From the cell containing the given text, extract its center point as (X, Y) coordinate. 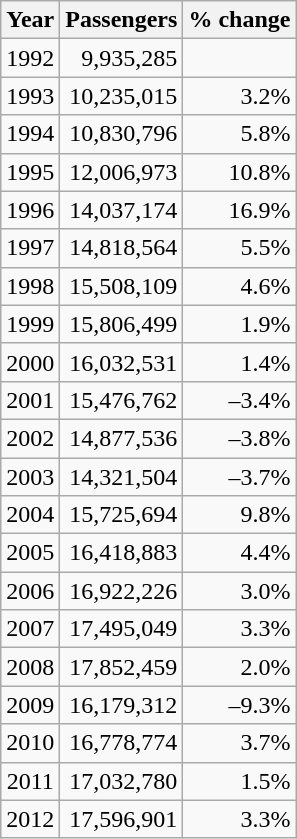
2012 (30, 819)
15,806,499 (122, 324)
2001 (30, 400)
–3.4% (240, 400)
% change (240, 20)
16.9% (240, 210)
2007 (30, 629)
10,235,015 (122, 96)
16,922,226 (122, 591)
1999 (30, 324)
2.0% (240, 667)
12,006,973 (122, 172)
2011 (30, 781)
3.2% (240, 96)
–3.7% (240, 477)
14,321,504 (122, 477)
14,877,536 (122, 438)
1.9% (240, 324)
2000 (30, 362)
2004 (30, 515)
5.5% (240, 248)
16,179,312 (122, 705)
2003 (30, 477)
–9.3% (240, 705)
17,495,049 (122, 629)
9.8% (240, 515)
15,476,762 (122, 400)
2008 (30, 667)
16,778,774 (122, 743)
1996 (30, 210)
3.7% (240, 743)
2002 (30, 438)
14,037,174 (122, 210)
10,830,796 (122, 134)
16,032,531 (122, 362)
9,935,285 (122, 58)
5.8% (240, 134)
2005 (30, 553)
4.4% (240, 553)
10.8% (240, 172)
1993 (30, 96)
2009 (30, 705)
15,725,694 (122, 515)
1998 (30, 286)
1.4% (240, 362)
1992 (30, 58)
14,818,564 (122, 248)
1994 (30, 134)
15,508,109 (122, 286)
16,418,883 (122, 553)
1997 (30, 248)
2010 (30, 743)
Passengers (122, 20)
17,596,901 (122, 819)
17,852,459 (122, 667)
4.6% (240, 286)
1995 (30, 172)
–3.8% (240, 438)
2006 (30, 591)
3.0% (240, 591)
17,032,780 (122, 781)
Year (30, 20)
1.5% (240, 781)
